Detect which cell encompasses the target text, then output its (x, y) center coordinate. 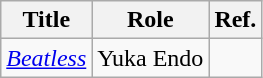
Beatless (46, 58)
Title (46, 20)
Yuka Endo (150, 58)
Ref. (236, 20)
Role (150, 20)
